Return the [X, Y] coordinate for the center point of the cell that contains the specified text.  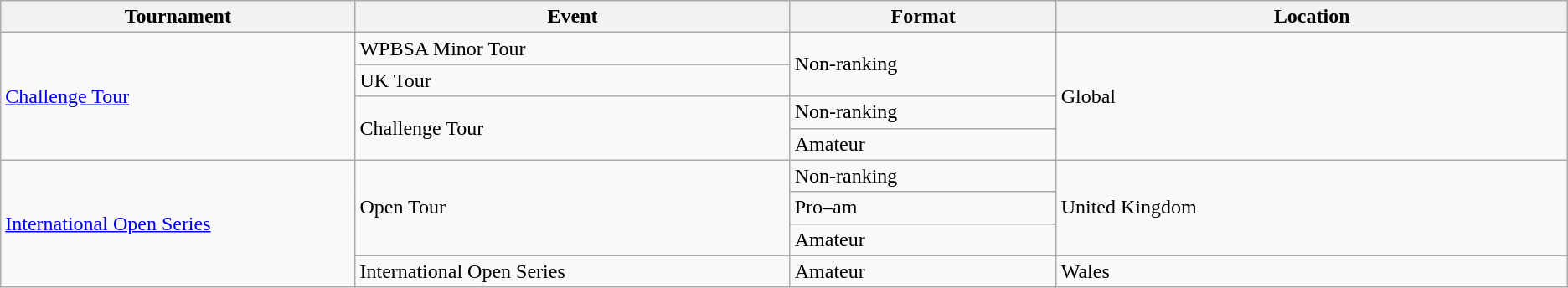
United Kingdom [1312, 208]
WPBSA Minor Tour [573, 49]
Open Tour [573, 208]
Tournament [178, 17]
Location [1312, 17]
Wales [1312, 271]
Format [923, 17]
Global [1312, 96]
Event [573, 17]
Pro–am [923, 208]
UK Tour [573, 80]
